Detect which cell encompasses the target text, then output its [X, Y] center coordinate. 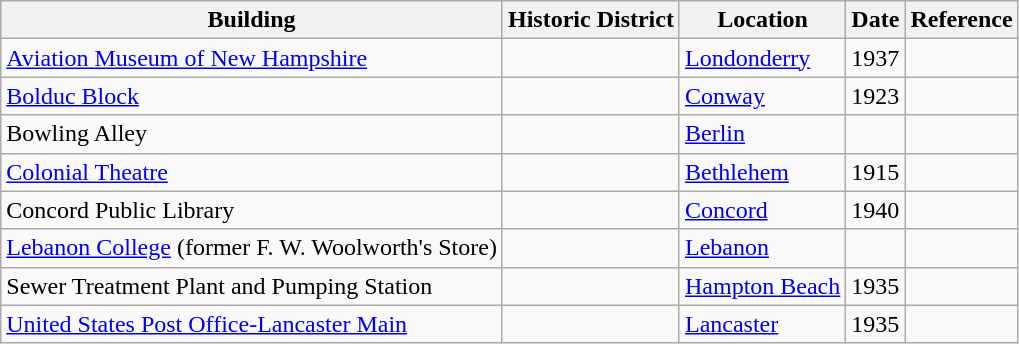
Conway [762, 96]
Londonderry [762, 58]
Location [762, 20]
Sewer Treatment Plant and Pumping Station [252, 286]
Reference [962, 20]
Colonial Theatre [252, 172]
Bolduc Block [252, 96]
Lancaster [762, 324]
United States Post Office-Lancaster Main [252, 324]
Lebanon [762, 248]
1915 [876, 172]
Berlin [762, 134]
1937 [876, 58]
Lebanon College (former F. W. Woolworth's Store) [252, 248]
Concord Public Library [252, 210]
Bowling Alley [252, 134]
Historic District [590, 20]
1940 [876, 210]
1923 [876, 96]
Hampton Beach [762, 286]
Date [876, 20]
Bethlehem [762, 172]
Aviation Museum of New Hampshire [252, 58]
Concord [762, 210]
Building [252, 20]
